Extract the (X, Y) coordinate from the center of the cell holding the provided text.  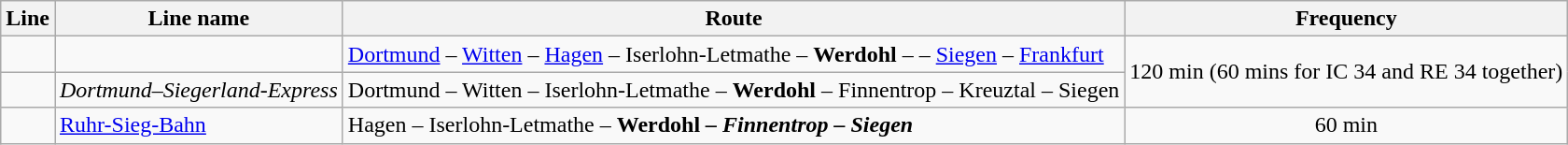
60 min (1346, 125)
Dortmund – Witten – Iserlohn-Letmathe – Werdohl – Finnentrop – Kreuztal – Siegen (734, 90)
Frequency (1346, 19)
120 min (60 mins for IC 34 and RE 34 together) (1346, 72)
Ruhr-Sieg-Bahn (198, 125)
Hagen – Iserlohn-Letmathe – Werdohl – Finnentrop – Siegen (734, 125)
Line name (198, 19)
Line (28, 19)
Dortmund–Siegerland-Express (198, 90)
Route (734, 19)
Dortmund – Witten – Hagen – Iserlohn-Letmathe – Werdohl – – Siegen – Frankfurt (734, 54)
